Pinpoint the cell where the given text exists, returning its [x, y] midpoint coordinate. 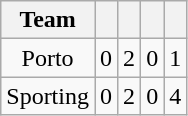
1 [176, 58]
Porto [48, 58]
4 [176, 96]
Team [48, 20]
Sporting [48, 96]
